Return the (X, Y) coordinate for the center point of the cell that contains the specified text.  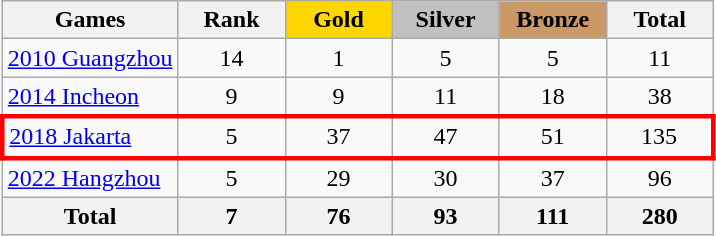
2014 Incheon (90, 97)
7 (232, 216)
38 (660, 97)
Gold (338, 20)
111 (552, 216)
2018 Jakarta (90, 136)
76 (338, 216)
Silver (446, 20)
29 (338, 178)
18 (552, 97)
135 (660, 136)
30 (446, 178)
14 (232, 58)
51 (552, 136)
93 (446, 216)
Bronze (552, 20)
280 (660, 216)
2010 Guangzhou (90, 58)
1 (338, 58)
Rank (232, 20)
Games (90, 20)
2022 Hangzhou (90, 178)
96 (660, 178)
47 (446, 136)
